Find where the given text appears and provide that cell's center as [x, y] coordinate. 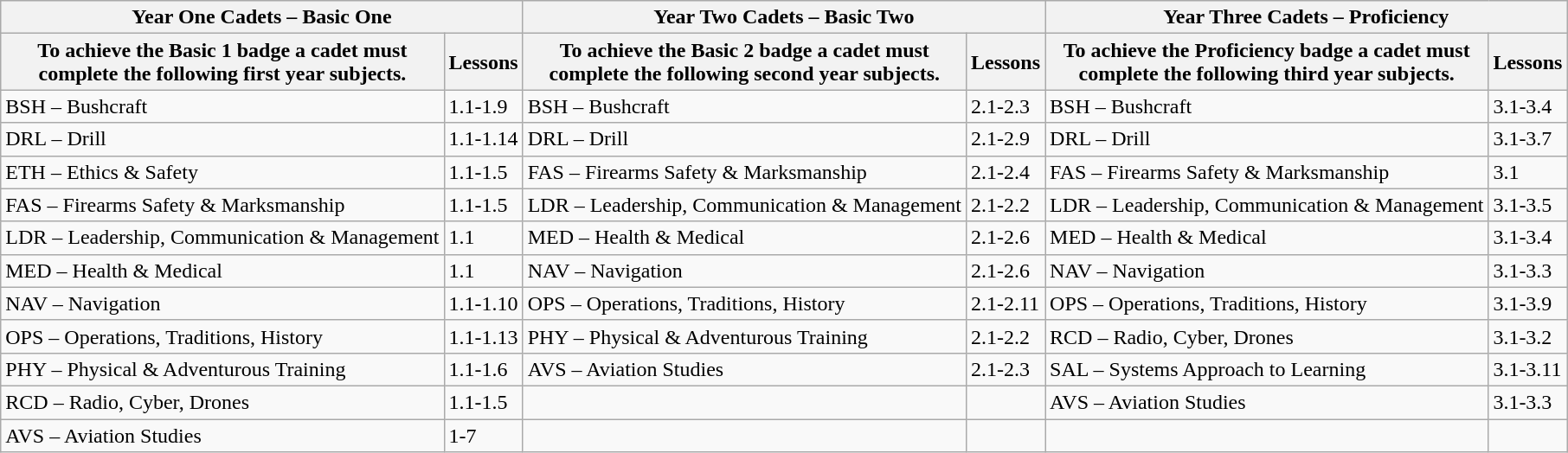
3.1-3.7 [1528, 139]
1-7 [483, 435]
1.1-1.14 [483, 139]
Year One Cadets – Basic One [261, 17]
3.1-3.9 [1528, 303]
SAL – Systems Approach to Learning [1267, 369]
To achieve the Proficiency badge a cadet mustcomplete the following third year subjects. [1267, 62]
2.1-2.4 [1006, 172]
1.1-1.9 [483, 106]
2.1-2.9 [1006, 139]
To achieve the Basic 1 badge a cadet mustcomplete the following first year subjects. [222, 62]
3.1-3.2 [1528, 336]
To achieve the Basic 2 badge a cadet mustcomplete the following second year subjects. [744, 62]
1.1-1.10 [483, 303]
3.1-3.11 [1528, 369]
Year Two Cadets – Basic Two [784, 17]
3.1 [1528, 172]
1.1-1.13 [483, 336]
Year Three Cadets – Proficiency [1307, 17]
2.1-2.11 [1006, 303]
ETH – Ethics & Safety [222, 172]
3.1-3.5 [1528, 205]
1.1-1.6 [483, 369]
